Scan for the cell matching the given text and deliver its (x, y) coordinate at center. 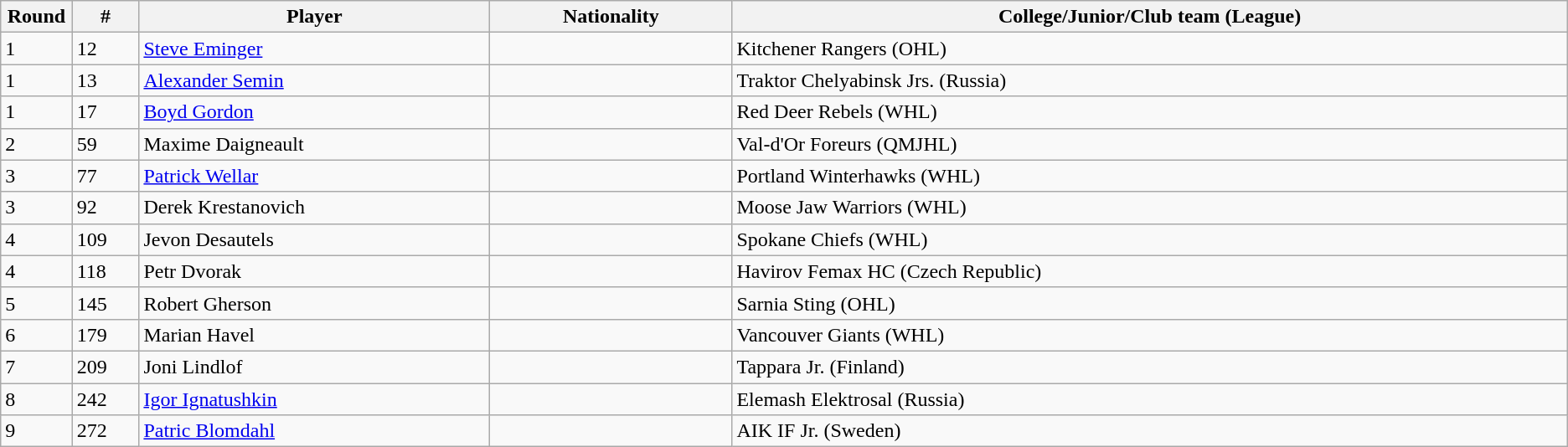
Igor Ignatushkin (315, 399)
Tappara Jr. (Finland) (1149, 367)
Steve Eminger (315, 49)
Robert Gherson (315, 303)
Patrick Wellar (315, 176)
Joni Lindlof (315, 367)
145 (106, 303)
209 (106, 367)
179 (106, 335)
118 (106, 271)
Moose Jaw Warriors (WHL) (1149, 208)
6 (37, 335)
Petr Dvorak (315, 271)
8 (37, 399)
17 (106, 112)
Sarnia Sting (OHL) (1149, 303)
5 (37, 303)
# (106, 17)
AIK IF Jr. (Sweden) (1149, 431)
Red Deer Rebels (WHL) (1149, 112)
College/Junior/Club team (League) (1149, 17)
Traktor Chelyabinsk Jrs. (Russia) (1149, 80)
7 (37, 367)
Vancouver Giants (WHL) (1149, 335)
77 (106, 176)
59 (106, 144)
12 (106, 49)
Havirov Femax HC (Czech Republic) (1149, 271)
Alexander Semin (315, 80)
Elemash Elektrosal (Russia) (1149, 399)
13 (106, 80)
Boyd Gordon (315, 112)
Player (315, 17)
Round (37, 17)
272 (106, 431)
242 (106, 399)
Nationality (611, 17)
Spokane Chiefs (WHL) (1149, 239)
Marian Havel (315, 335)
2 (37, 144)
Derek Krestanovich (315, 208)
Kitchener Rangers (OHL) (1149, 49)
Jevon Desautels (315, 239)
109 (106, 239)
9 (37, 431)
Patric Blomdahl (315, 431)
Maxime Daigneault (315, 144)
92 (106, 208)
Val-d'Or Foreurs (QMJHL) (1149, 144)
Portland Winterhawks (WHL) (1149, 176)
